Search for the cell housing the specified text and yield its [X, Y] center coordinate. 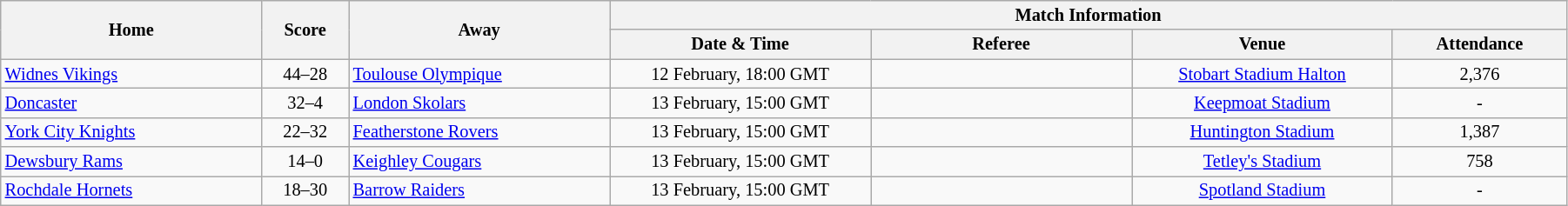
Dewsbury Rams [131, 162]
Venue [1263, 44]
Tetley's Stadium [1263, 162]
Keepmoat Stadium [1263, 103]
Away [479, 30]
1,387 [1479, 132]
758 [1479, 162]
Home [131, 30]
London Skolars [479, 103]
Stobart Stadium Halton [1263, 74]
Match Information [1089, 15]
Date & Time [740, 44]
22–32 [305, 132]
Featherstone Rovers [479, 132]
Doncaster [131, 103]
York City Knights [131, 132]
Widnes Vikings [131, 74]
44–28 [305, 74]
Spotland Stadium [1263, 190]
Toulouse Olympique [479, 74]
32–4 [305, 103]
Score [305, 30]
Keighley Cougars [479, 162]
Referee [1002, 44]
Attendance [1479, 44]
Rochdale Hornets [131, 190]
14–0 [305, 162]
12 February, 18:00 GMT [740, 74]
Barrow Raiders [479, 190]
2,376 [1479, 74]
Huntington Stadium [1263, 132]
18–30 [305, 190]
